Return [x, y] of the center of cell containing provided text 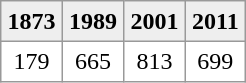
813 [155, 61]
179 [32, 61]
1989 [93, 21]
2001 [155, 21]
1873 [32, 21]
2011 [215, 21]
699 [215, 61]
665 [93, 61]
